From the cell containing the given text, extract its center point as (X, Y) coordinate. 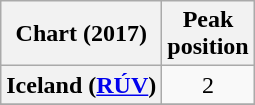
Chart (2017) (82, 34)
Peak position (208, 34)
Iceland (RÚV) (82, 85)
2 (208, 85)
